Return the [x, y] coordinate for the center point of the cell that contains the specified text.  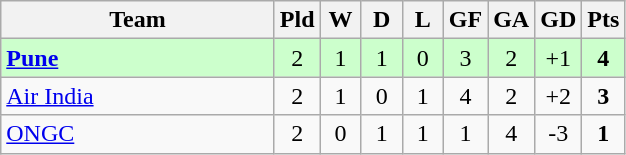
GA [512, 20]
ONGC [138, 134]
Team [138, 20]
D [382, 20]
Pune [138, 58]
W [340, 20]
Air India [138, 96]
+1 [558, 58]
-3 [558, 134]
GF [465, 20]
GD [558, 20]
+2 [558, 96]
Pld [297, 20]
L [422, 20]
Pts [604, 20]
